Scan for the cell matching the given text and deliver its [x, y] coordinate at center. 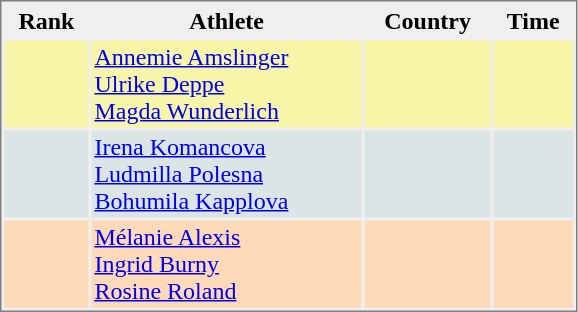
Mélanie AlexisIngrid BurnyRosine Roland [226, 264]
Time [533, 20]
Rank [46, 20]
Irena KomancovaLudmilla PolesnaBohumila Kapplova [226, 174]
Athlete [226, 20]
Country [428, 20]
Annemie AmslingerUlrike DeppeMagda Wunderlich [226, 84]
